Output the (x, y) coordinate of the center of the cell containing the given text.  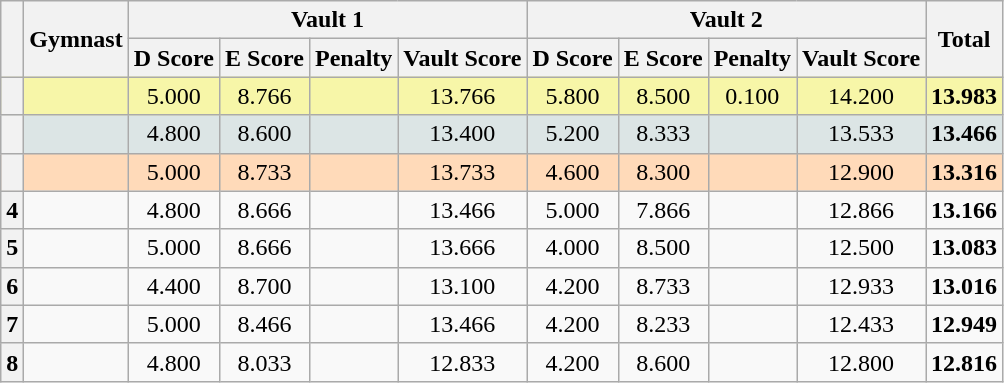
4.400 (174, 286)
4.000 (572, 248)
8.233 (663, 324)
8.466 (264, 324)
13.733 (462, 172)
5.800 (572, 96)
7 (12, 324)
13.100 (462, 286)
Vault 1 (328, 20)
13.400 (462, 134)
12.816 (964, 362)
13.166 (964, 210)
8.333 (663, 134)
13.766 (462, 96)
12.866 (860, 210)
Gymnast (76, 39)
Total (964, 39)
14.200 (860, 96)
8.766 (264, 96)
0.100 (752, 96)
8.033 (264, 362)
6 (12, 286)
13.983 (964, 96)
12.900 (860, 172)
12.800 (860, 362)
13.533 (860, 134)
8.300 (663, 172)
4.600 (572, 172)
7.866 (663, 210)
12.833 (462, 362)
13.016 (964, 286)
4 (12, 210)
12.500 (860, 248)
12.933 (860, 286)
13.083 (964, 248)
13.666 (462, 248)
5 (12, 248)
8.700 (264, 286)
12.433 (860, 324)
12.949 (964, 324)
13.316 (964, 172)
8 (12, 362)
5.200 (572, 134)
Vault 2 (726, 20)
